Pinpoint the cell where the given text exists, returning its (X, Y) midpoint coordinate. 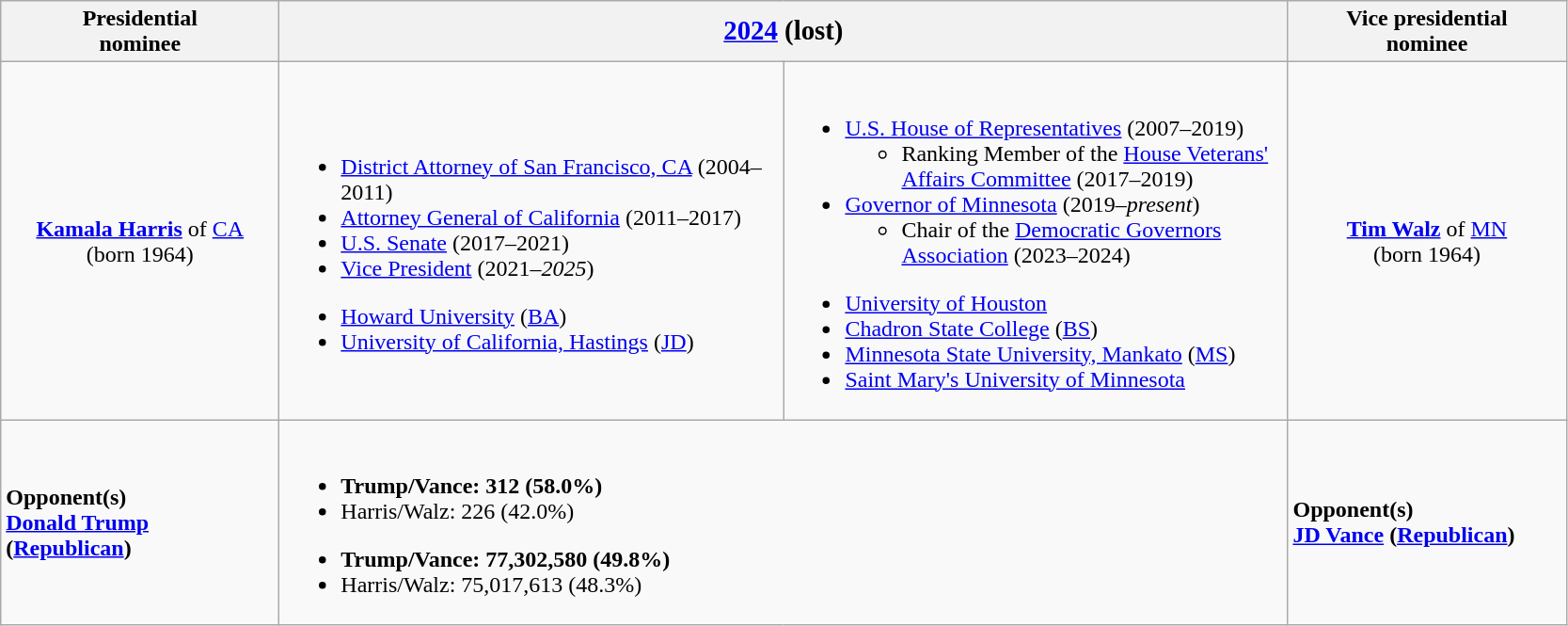
Opponent(s)Donald Trump (Republican) (140, 522)
Trump/Vance: 312 (58.0%)Harris/Walz: 226 (42.0%)Trump/Vance: 77,302,580 (49.8%)Harris/Walz: 75,017,613 (48.3%) (784, 522)
Vice presidentialnominee (1427, 32)
Tim Walz of MN(born 1964) (1427, 241)
Kamala Harris of CA(born 1964) (140, 241)
2024 (lost) (784, 32)
Opponent(s)JD Vance (Republican) (1427, 522)
Presidentialnominee (140, 32)
